Locate the cell with the specified text and output its [X, Y] center coordinate. 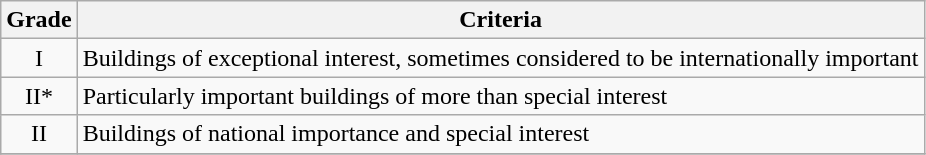
Buildings of exceptional interest, sometimes considered to be internationally important [500, 58]
II* [39, 96]
Grade [39, 20]
Particularly important buildings of more than special interest [500, 96]
I [39, 58]
Criteria [500, 20]
II [39, 134]
Buildings of national importance and special interest [500, 134]
